Scan for the cell matching the given text and deliver its [X, Y] coordinate at center. 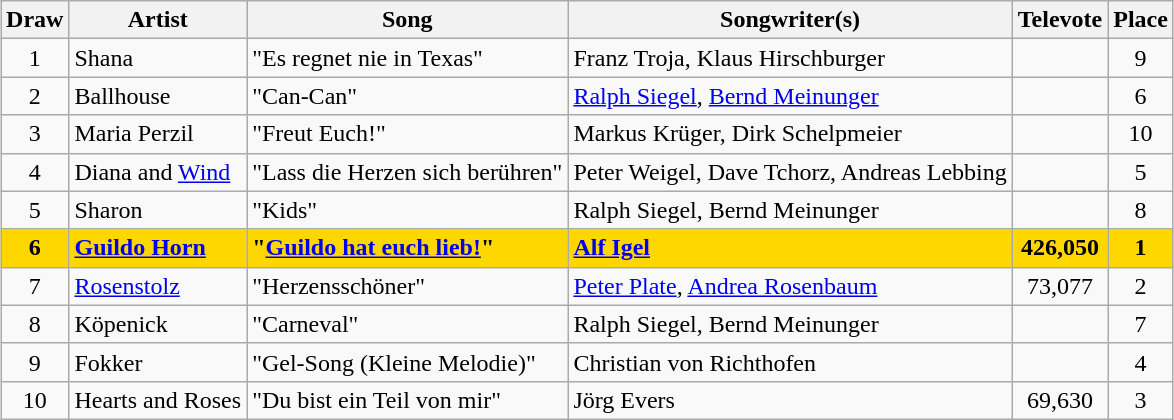
Shana [158, 58]
69,630 [1060, 400]
Televote [1060, 20]
73,077 [1060, 286]
Place [1141, 20]
Alf Igel [790, 248]
"Can-Can" [408, 96]
426,050 [1060, 248]
"Herzensschöner" [408, 286]
Diana and Wind [158, 172]
Ballhouse [158, 96]
Jörg Evers [790, 400]
Songwriter(s) [790, 20]
"Gel-Song (Kleine Melodie)" [408, 362]
"Carneval" [408, 324]
Franz Troja, Klaus Hirschburger [790, 58]
Peter Plate, Andrea Rosenbaum [790, 286]
Markus Krüger, Dirk Schelpmeier [790, 134]
"Lass die Herzen sich berühren" [408, 172]
Maria Perzil [158, 134]
Song [408, 20]
Artist [158, 20]
"Freut Euch!" [408, 134]
Peter Weigel, Dave Tchorz, Andreas Lebbing [790, 172]
"Guildo hat euch lieb!" [408, 248]
Rosenstolz [158, 286]
Guildo Horn [158, 248]
"Kids" [408, 210]
Hearts and Roses [158, 400]
Christian von Richthofen [790, 362]
Sharon [158, 210]
"Du bist ein Teil von mir" [408, 400]
"Es regnet nie in Texas" [408, 58]
Köpenick [158, 324]
Fokker [158, 362]
Draw [35, 20]
